Scan for the cell matching the given text and deliver its [X, Y] coordinate at center. 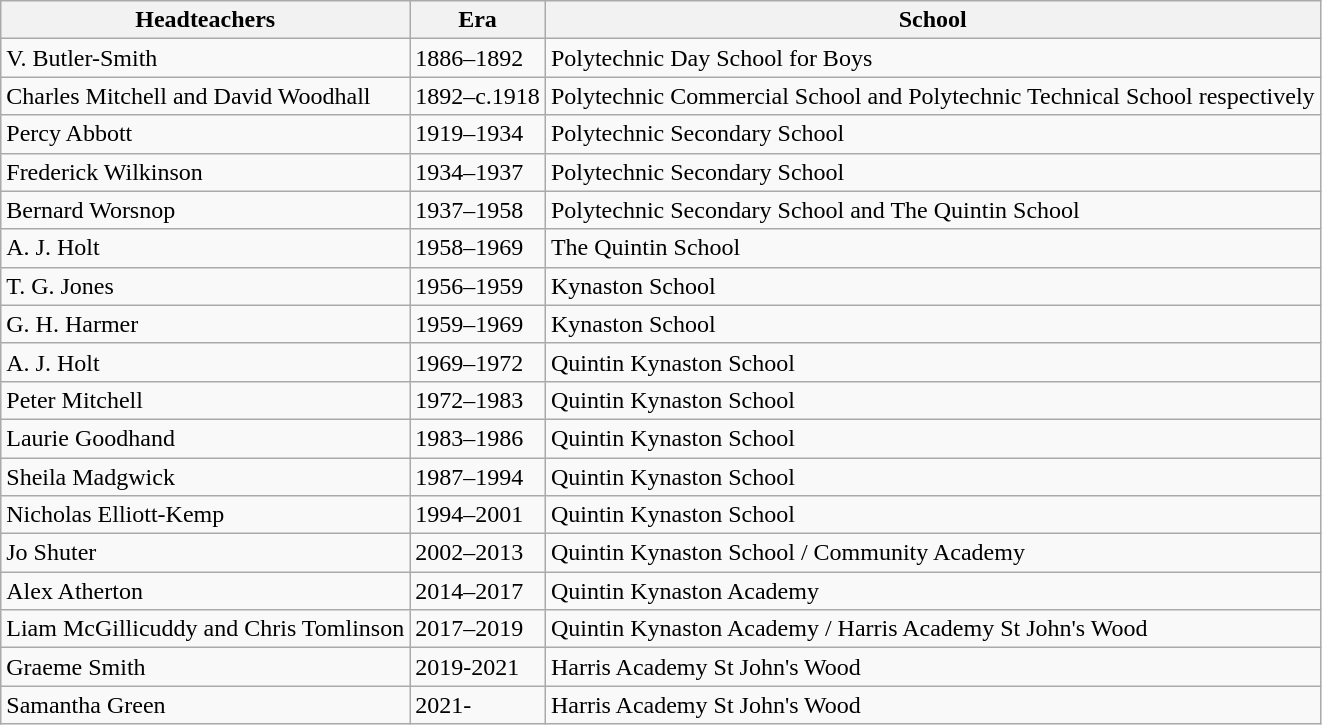
Headteachers [206, 20]
Charles Mitchell and David Woodhall [206, 96]
Era [478, 20]
2002–2013 [478, 553]
Sheila Madgwick [206, 477]
1937–1958 [478, 210]
Laurie Goodhand [206, 438]
Graeme Smith [206, 667]
V. Butler-Smith [206, 58]
Peter Mitchell [206, 400]
Percy Abbott [206, 134]
Nicholas Elliott-Kemp [206, 515]
Frederick Wilkinson [206, 172]
2021- [478, 705]
Polytechnic Day School for Boys [932, 58]
1987–1994 [478, 477]
G. H. Harmer [206, 324]
Polytechnic Commercial School and Polytechnic Technical School respectively [932, 96]
The Quintin School [932, 248]
Quintin Kynaston Academy [932, 591]
2019-2021 [478, 667]
Samantha Green [206, 705]
1956–1959 [478, 286]
Polytechnic Secondary School and The Quintin School [932, 210]
2017–2019 [478, 629]
1972–1983 [478, 400]
Jo Shuter [206, 553]
2014–2017 [478, 591]
1983–1986 [478, 438]
1934–1937 [478, 172]
Alex Atherton [206, 591]
1969–1972 [478, 362]
Quintin Kynaston School / Community Academy [932, 553]
1919–1934 [478, 134]
Bernard Worsnop [206, 210]
Quintin Kynaston Academy / Harris Academy St John's Wood [932, 629]
1994–2001 [478, 515]
1959–1969 [478, 324]
School [932, 20]
1886–1892 [478, 58]
T. G. Jones [206, 286]
Liam McGillicuddy and Chris Tomlinson [206, 629]
1892–c.1918 [478, 96]
1958–1969 [478, 248]
